Determine the [x, y] coordinate at the center of the cell enclosing the given text.  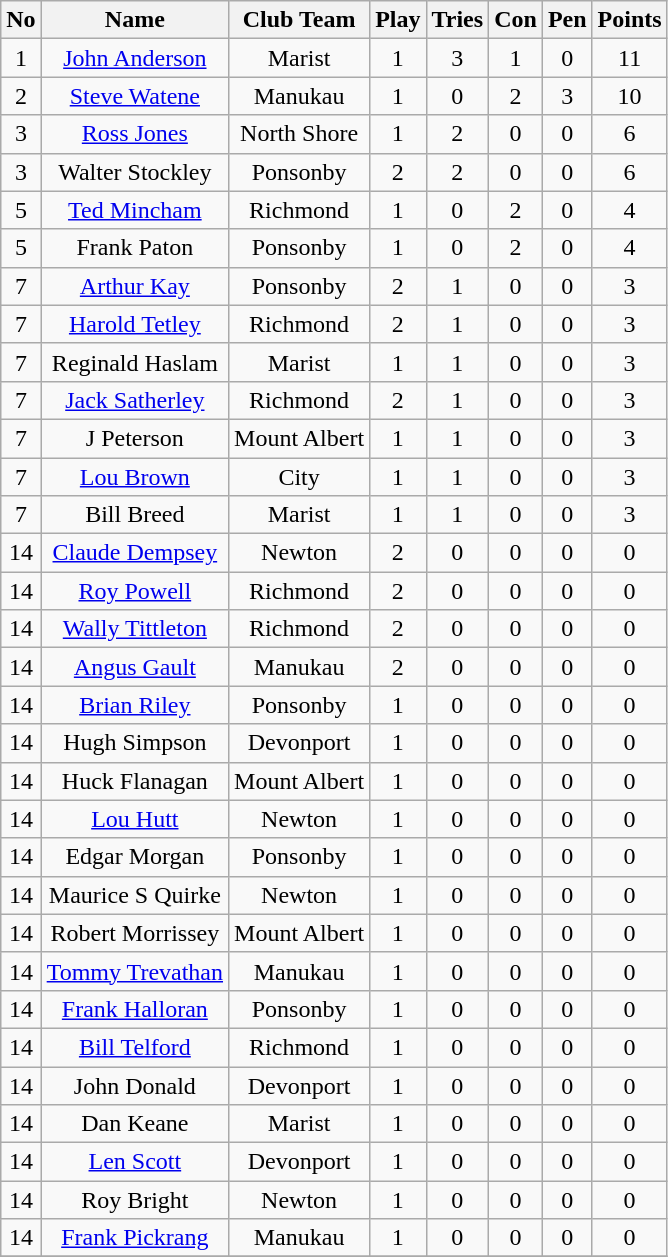
Reginald Haslam [134, 362]
Roy Bright [134, 1200]
Wally Tittleton [134, 629]
Frank Pickrang [134, 1238]
Pen [567, 20]
Arthur Kay [134, 286]
City [300, 477]
Roy Powell [134, 591]
North Shore [300, 134]
Bill Telford [134, 1047]
11 [630, 58]
Harold Tetley [134, 324]
John Anderson [134, 58]
Angus Gault [134, 667]
Robert Morrissey [134, 933]
Bill Breed [134, 515]
Name [134, 20]
10 [630, 96]
John Donald [134, 1085]
Walter Stockley [134, 172]
Hugh Simpson [134, 743]
Tries [458, 20]
No [21, 20]
Dan Keane [134, 1124]
Play [398, 20]
Jack Satherley [134, 400]
Ross Jones [134, 134]
Points [630, 20]
Brian Riley [134, 705]
Huck Flanagan [134, 781]
Frank Paton [134, 248]
Tommy Trevathan [134, 971]
Ted Mincham [134, 210]
Edgar Morgan [134, 857]
Maurice S Quirke [134, 895]
Lou Hutt [134, 819]
Lou Brown [134, 477]
J Peterson [134, 438]
Con [516, 20]
Club Team [300, 20]
Steve Watene [134, 96]
Len Scott [134, 1162]
Claude Dempsey [134, 553]
Frank Halloran [134, 1009]
